From the cell containing the given text, extract its center point as (x, y) coordinate. 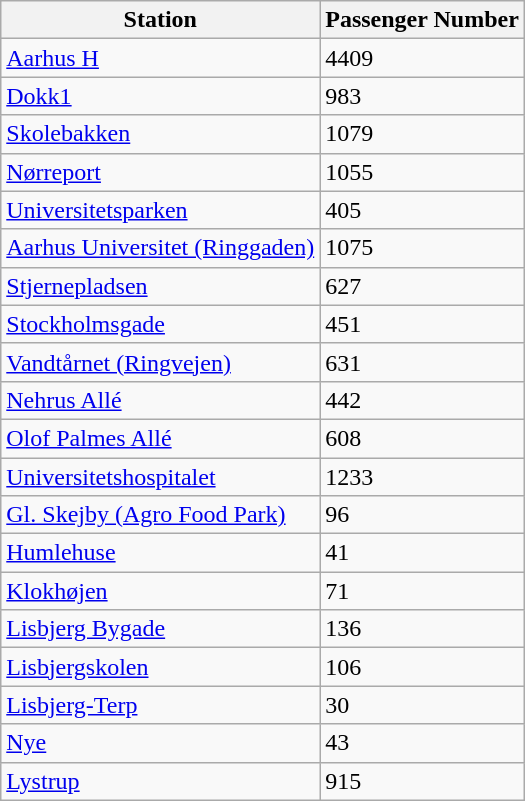
Aarhus Universitet (Ringgaden) (160, 248)
Lisbjerg Bygade (160, 629)
Gl. Skejby (Agro Food Park) (160, 515)
915 (422, 781)
4409 (422, 58)
Nehrus Allé (160, 400)
Stockholmsgade (160, 324)
Dokk1 (160, 96)
41 (422, 553)
Aarhus H (160, 58)
1055 (422, 172)
Lisbjergskolen (160, 667)
106 (422, 667)
442 (422, 400)
Humlehuse (160, 553)
451 (422, 324)
1075 (422, 248)
43 (422, 743)
1079 (422, 134)
Lystrup (160, 781)
608 (422, 438)
631 (422, 362)
Lisbjerg-Terp (160, 705)
136 (422, 629)
Universitetsparken (160, 210)
627 (422, 286)
Nye (160, 743)
Klokhøjen (160, 591)
Station (160, 20)
983 (422, 96)
405 (422, 210)
30 (422, 705)
Skolebakken (160, 134)
Nørreport (160, 172)
Stjernepladsen (160, 286)
96 (422, 515)
Olof Palmes Allé (160, 438)
71 (422, 591)
Vandtårnet (Ringvejen) (160, 362)
Universitetshospitalet (160, 477)
1233 (422, 477)
Passenger Number (422, 20)
